Return the (x, y) coordinate for the center point of the cell that contains the specified text.  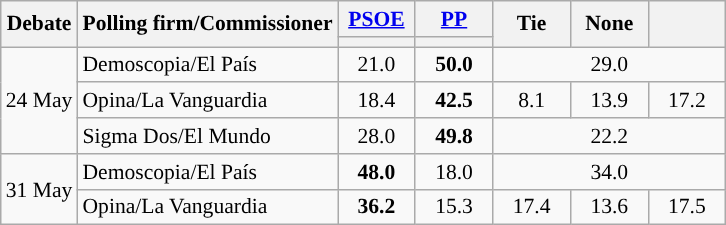
18.4 (377, 101)
24 May (40, 100)
34.0 (610, 172)
42.5 (454, 101)
Debate (40, 24)
17.2 (687, 101)
PSOE (377, 19)
17.4 (532, 207)
Polling firm/Commissioner (207, 24)
50.0 (454, 65)
48.0 (377, 172)
22.2 (610, 136)
36.2 (377, 207)
PP (454, 19)
29.0 (610, 65)
Tie (532, 24)
None (609, 24)
49.8 (454, 136)
8.1 (532, 101)
Sigma Dos/El Mundo (207, 136)
21.0 (377, 65)
17.5 (687, 207)
13.9 (609, 101)
31 May (40, 190)
13.6 (609, 207)
15.3 (454, 207)
28.0 (377, 136)
18.0 (454, 172)
